Capture the cell that displays the provided text and extract its [x, y] central coordinate. 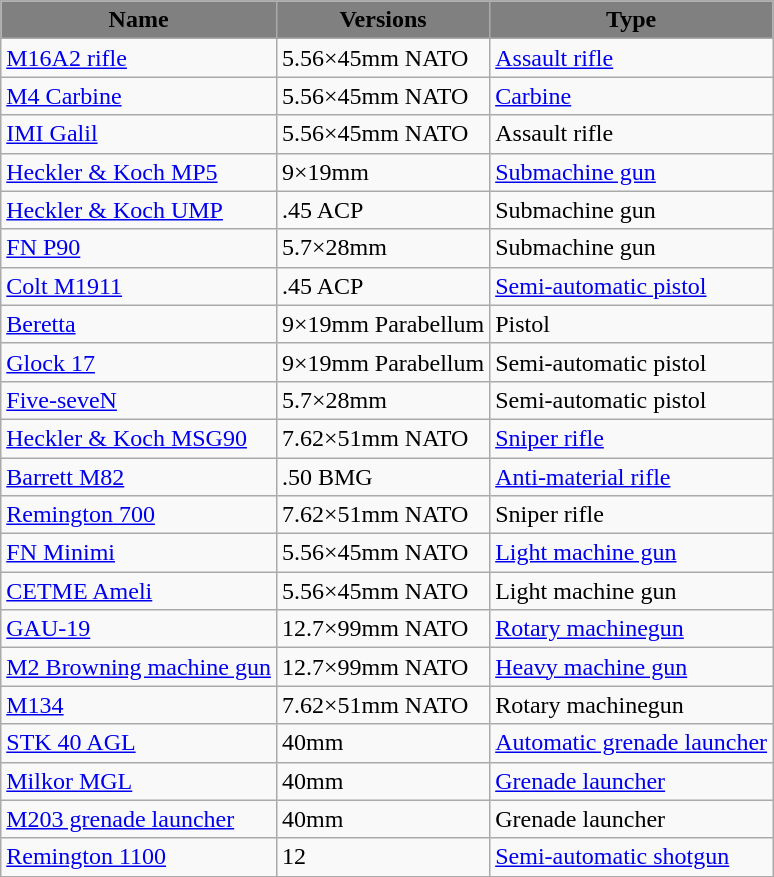
CETME Ameli [139, 591]
IMI Galil [139, 134]
M16A2 rifle [139, 58]
.50 BMG [382, 477]
FN P90 [139, 248]
9×19mm [382, 172]
Barrett M82 [139, 477]
Pistol [632, 324]
STK 40 AGL [139, 743]
Colt M1911 [139, 286]
Beretta [139, 324]
M4 Carbine [139, 96]
Semi-automatic shotgun [632, 857]
Milkor MGL [139, 781]
Name [139, 20]
GAU-19 [139, 629]
M203 grenade launcher [139, 819]
Glock 17 [139, 362]
Automatic grenade launcher [632, 743]
Remington 700 [139, 515]
Heckler & Koch MSG90 [139, 438]
FN Minimi [139, 553]
Anti-material rifle [632, 477]
Heavy machine gun [632, 667]
Type [632, 20]
Heckler & Koch MP5 [139, 172]
Carbine [632, 96]
Remington 1100 [139, 857]
12 [382, 857]
Versions [382, 20]
M2 Browning machine gun [139, 667]
M134 [139, 705]
Heckler & Koch UMP [139, 210]
Five-seveN [139, 400]
